Extract the [X, Y] coordinate from the center of the cell holding the provided text.  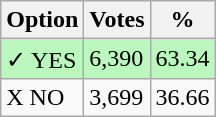
Option [42, 20]
36.66 [182, 97]
63.34 [182, 59]
X NO [42, 97]
3,699 [117, 97]
Votes [117, 20]
% [182, 20]
✓ YES [42, 59]
6,390 [117, 59]
